Output the [X, Y] coordinate of the center of the cell containing the given text.  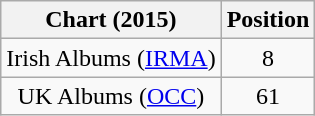
8 [268, 58]
Irish Albums (IRMA) [111, 58]
61 [268, 96]
Chart (2015) [111, 20]
UK Albums (OCC) [111, 96]
Position [268, 20]
